Return the (X, Y) coordinate for the center point of the cell that contains the specified text.  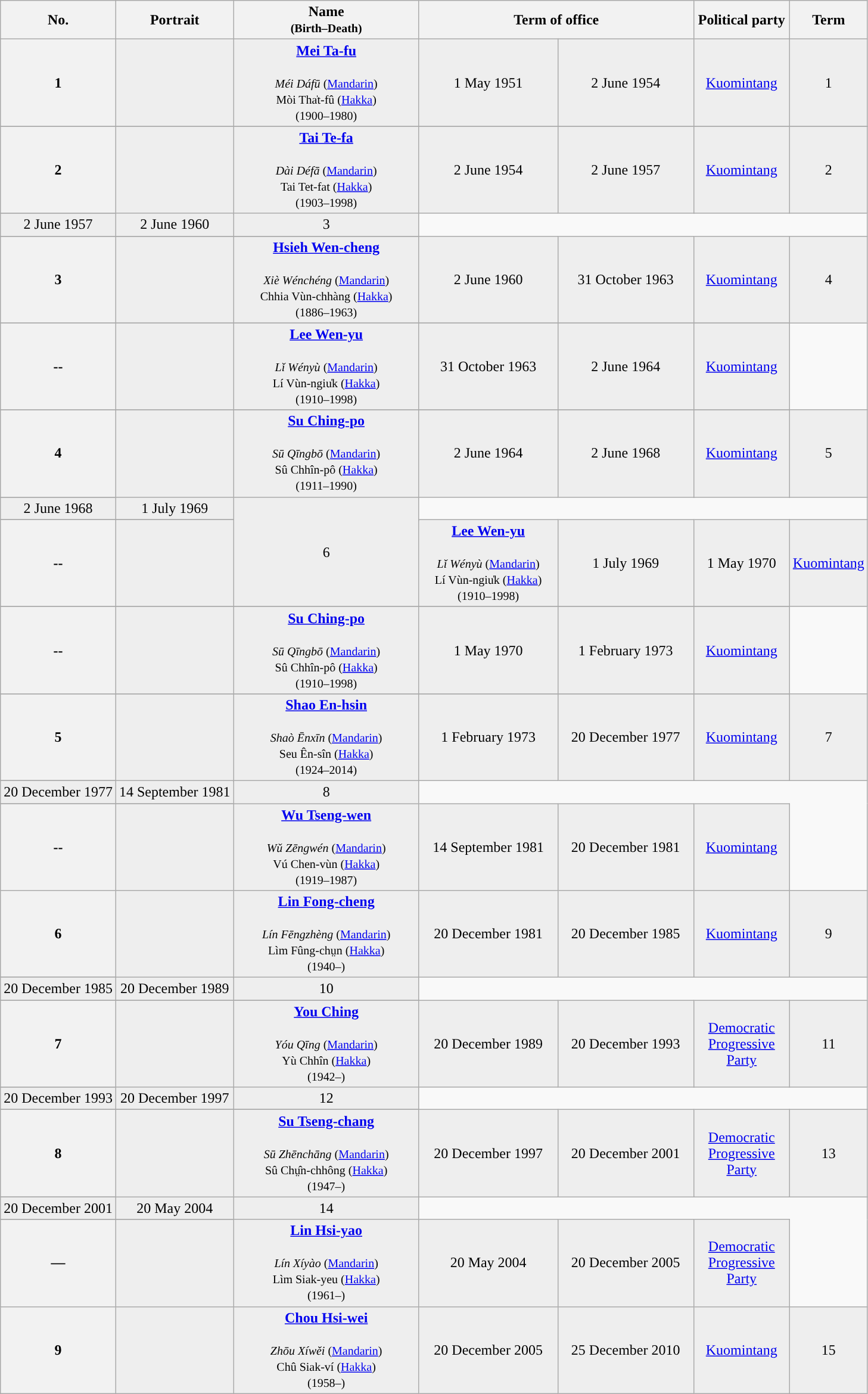
14 (326, 1208)
No. (58, 20)
Name(Birth–Death) (326, 20)
25 December 2010 (626, 1350)
Lin Hsi-yao Lín Xíyào (Mandarin)Lìm Siak-yeu (Hakka)(1961–) (326, 1263)
1 May 1951 (489, 83)
15 (828, 1350)
Portrait (175, 20)
Tai Te-fa Dài Défā (Mandarin)Tai Tet-fat (Hakka)(1903–1998) (326, 170)
— (58, 1263)
11 (828, 1044)
Chou Hsi-wei Zhōu Xíwěi (Mandarin)Chû Siak-ví (Hakka)(1958–) (326, 1350)
Lin Fong-cheng Lín Fēngzhèng (Mandarin)Lìm Fûng-chṳn (Hakka)(1940–) (326, 934)
Hsieh Wen-cheng Xiè Wénchéng (Mandarin)Chhia Vùn-chhàng (Hakka)(1886–1963) (326, 279)
12 (326, 1099)
You Ching Yóu Qīng (Mandarin)Yù Chhîn (Hakka)(1942–) (326, 1044)
Mei Ta-fu Méi Dáfū (Mandarin)Mòi Tha̍t-fû (Hakka)(1900–1980) (326, 83)
Shao En-hsinShaò Ēnxīn (Mandarin)Seu Ên-sîn (Hakka)(1924–2014) (326, 737)
13 (828, 1153)
Term (828, 20)
Su Tseng-chang Sū Zhēnchāng (Mandarin)Sû Chṳ̂n-chhông (Hakka)(1947–) (326, 1153)
Term of office (556, 20)
Su Ching-po Sū Qīngbō (Mandarin)Sû Chhîn-pô (Hakka)(1911–1990) (326, 453)
10 (326, 989)
Political party (741, 20)
Wu Tseng-wenWǔ Zēngwén (Mandarin)Vú Chen-vùn (Hakka)(1919–1987) (326, 847)
Su Ching-po Sū Qīngbō (Mandarin)Sû Chhîn-pô (Hakka)(1910–1998) (326, 650)
